Provide the (X, Y) coordinate of the cell's center where the given text is located.  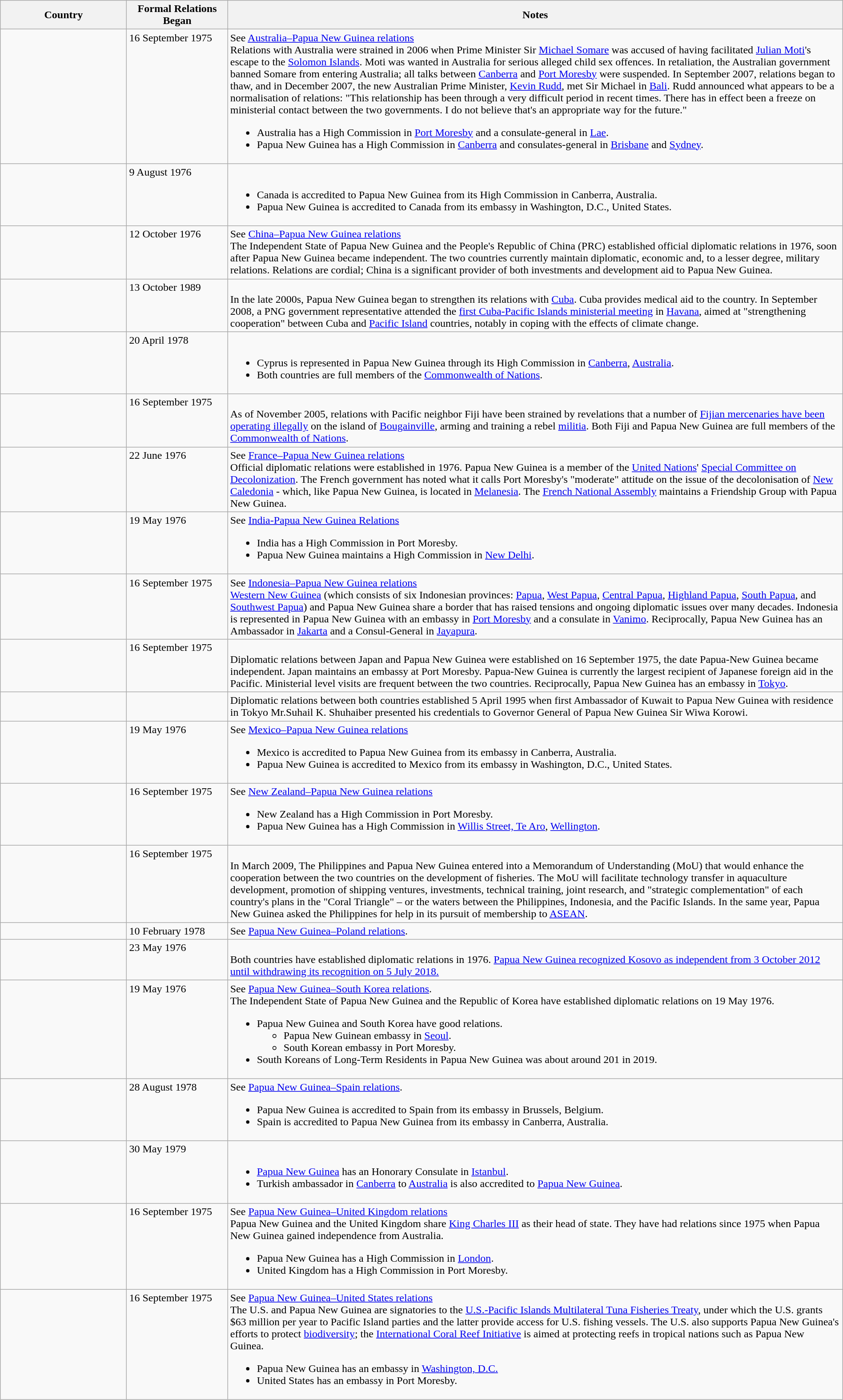
13 October 1989 (177, 305)
22 June 1976 (177, 479)
Formal Relations Began (177, 15)
See Papua New Guinea–Poland relations. (535, 931)
Papua New Guinea has an Honorary Consulate in Istanbul.Turkish ambassador in Canberra to Australia is also accredited to Papua New Guinea. (535, 1172)
See India-Papua New Guinea RelationsIndia has a High Commission in Port Moresby.Papua New Guinea maintains a High Commission in New Delhi. (535, 543)
23 May 1976 (177, 960)
10 February 1978 (177, 931)
12 October 1976 (177, 253)
Notes (535, 15)
Country (64, 15)
28 August 1978 (177, 1110)
20 April 1978 (177, 363)
9 August 1976 (177, 195)
30 May 1979 (177, 1172)
